Identify which cell holds the provided text, then report its [X, Y] central coordinate. 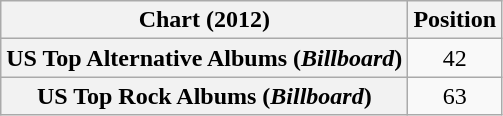
US Top Rock Albums (Billboard) [204, 96]
Chart (2012) [204, 20]
42 [455, 58]
63 [455, 96]
US Top Alternative Albums (Billboard) [204, 58]
Position [455, 20]
